Detect which cell encompasses the target text, then output its (x, y) center coordinate. 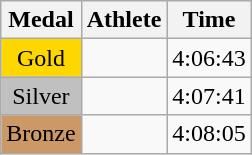
Silver (41, 96)
4:08:05 (209, 134)
4:07:41 (209, 96)
Time (209, 20)
Athlete (124, 20)
Gold (41, 58)
Bronze (41, 134)
4:06:43 (209, 58)
Medal (41, 20)
